Find where the given text appears and provide that cell's center as [X, Y] coordinate. 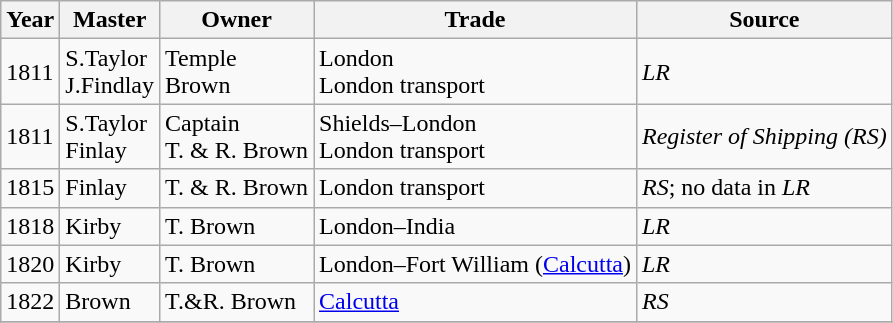
London–Fort William (Calcutta) [476, 264]
S.TaylorJ.Findlay [110, 72]
1818 [30, 226]
Source [764, 20]
RS; no data in LR [764, 188]
Finlay [110, 188]
Trade [476, 20]
Master [110, 20]
T. & R. Brown [237, 188]
LondonLondon transport [476, 72]
1815 [30, 188]
Register of Shipping (RS) [764, 136]
Shields–LondonLondon transport [476, 136]
Year [30, 20]
TempleBrown [237, 72]
1820 [30, 264]
Brown [110, 302]
CaptainT. & R. Brown [237, 136]
London–India [476, 226]
London transport [476, 188]
Owner [237, 20]
Calcutta [476, 302]
1822 [30, 302]
RS [764, 302]
S.TaylorFinlay [110, 136]
T.&R. Brown [237, 302]
